Locate the cell with the specified text and output its [x, y] center coordinate. 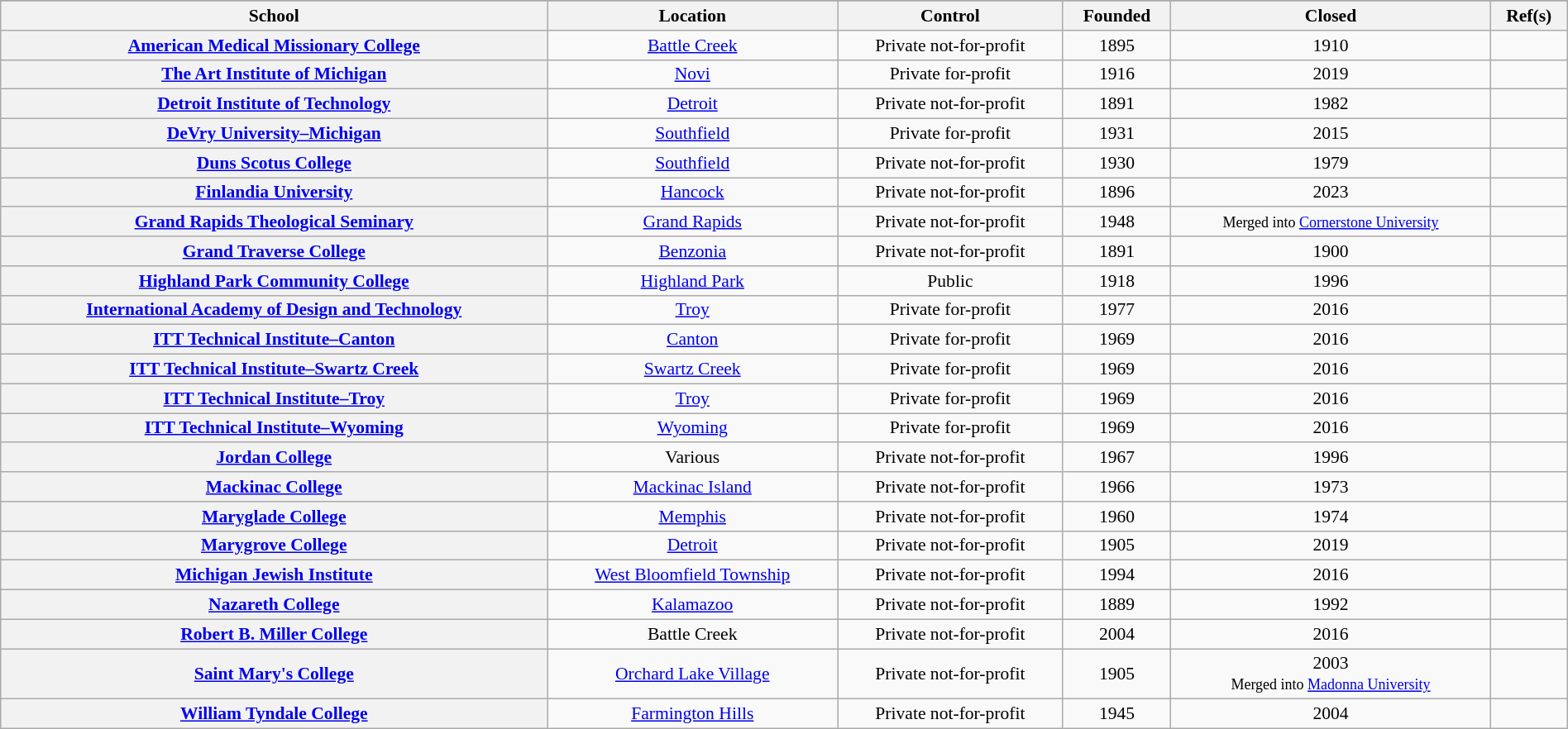
Mackinac Island [693, 487]
2015 [1331, 134]
1979 [1331, 163]
Memphis [693, 517]
Jordan College [275, 458]
Closed [1331, 16]
1895 [1116, 45]
School [275, 16]
Mackinac College [275, 487]
Founded [1116, 16]
Saint Mary's College [275, 674]
Control [951, 16]
1918 [1116, 281]
William Tyndale College [275, 714]
1910 [1331, 45]
Highland Park [693, 281]
DeVry University–Michigan [275, 134]
West Bloomfield Township [693, 575]
Merged into Cornerstone University [1331, 222]
Finlandia University [275, 193]
Nazareth College [275, 605]
Grand Rapids Theological Seminary [275, 222]
Benzonia [693, 251]
Swartz Creek [693, 369]
Novi [693, 74]
1916 [1116, 74]
Marygrove College [275, 546]
ITT Technical Institute–Wyoming [275, 428]
Robert B. Miller College [275, 634]
1931 [1116, 134]
1967 [1116, 458]
The Art Institute of Michigan [275, 74]
Grand Traverse College [275, 251]
1948 [1116, 222]
1960 [1116, 517]
Hancock [693, 193]
1896 [1116, 193]
Canton [693, 340]
Kalamazoo [693, 605]
1982 [1331, 104]
1974 [1331, 517]
Michigan Jewish Institute [275, 575]
Highland Park Community College [275, 281]
ITT Technical Institute–Canton [275, 340]
Grand Rapids [693, 222]
Location [693, 16]
1994 [1116, 575]
1977 [1116, 310]
1900 [1331, 251]
1945 [1116, 714]
ITT Technical Institute–Troy [275, 398]
1930 [1116, 163]
Farmington Hills [693, 714]
1992 [1331, 605]
International Academy of Design and Technology [275, 310]
1966 [1116, 487]
Duns Scotus College [275, 163]
1889 [1116, 605]
American Medical Missionary College [275, 45]
Ref(s) [1528, 16]
ITT Technical Institute–Swartz Creek [275, 369]
2023 [1331, 193]
Various [693, 458]
Orchard Lake Village [693, 674]
Maryglade College [275, 517]
Wyoming [693, 428]
Detroit Institute of Technology [275, 104]
1973 [1331, 487]
Public [951, 281]
2003Merged into Madonna University [1331, 674]
